Detect which cell encompasses the target text, then output its (x, y) center coordinate. 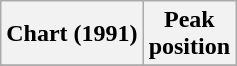
Chart (1991) (72, 34)
Peakposition (189, 34)
